Extract the [X, Y] coordinate from the center of the cell holding the provided text.  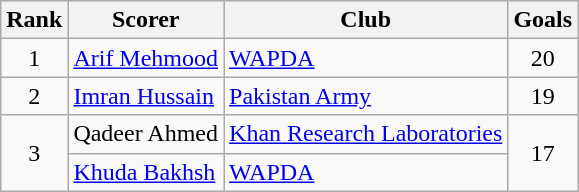
Club [366, 20]
Khan Research Laboratories [366, 134]
Arif Mehmood [146, 58]
Goals [543, 20]
20 [543, 58]
17 [543, 153]
Scorer [146, 20]
1 [34, 58]
Pakistan Army [366, 96]
2 [34, 96]
Rank [34, 20]
Qadeer Ahmed [146, 134]
Imran Hussain [146, 96]
19 [543, 96]
Khuda Bakhsh [146, 172]
3 [34, 153]
